Scan for the cell matching the given text and deliver its [X, Y] coordinate at center. 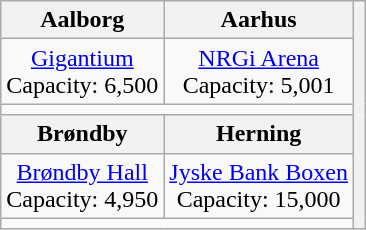
Herning [259, 134]
Jyske Bank BoxenCapacity: 15,000 [259, 186]
Aalborg [82, 20]
Brøndby [82, 134]
Aarhus [259, 20]
NRGi ArenaCapacity: 5,001 [259, 72]
Brøndby HallCapacity: 4,950 [82, 186]
GigantiumCapacity: 6,500 [82, 72]
